Output the [x, y] coordinate of the center of the cell containing the given text.  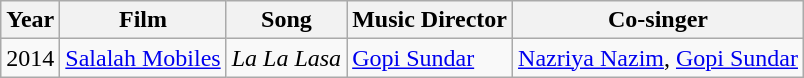
Music Director [430, 20]
Gopi Sundar [430, 58]
Salalah Mobiles [143, 58]
Co-singer [658, 20]
Nazriya Nazim, Gopi Sundar [658, 58]
2014 [30, 58]
Film [143, 20]
Year [30, 20]
La La Lasa [286, 58]
Song [286, 20]
